Identify which cell holds the provided text, then report its (x, y) central coordinate. 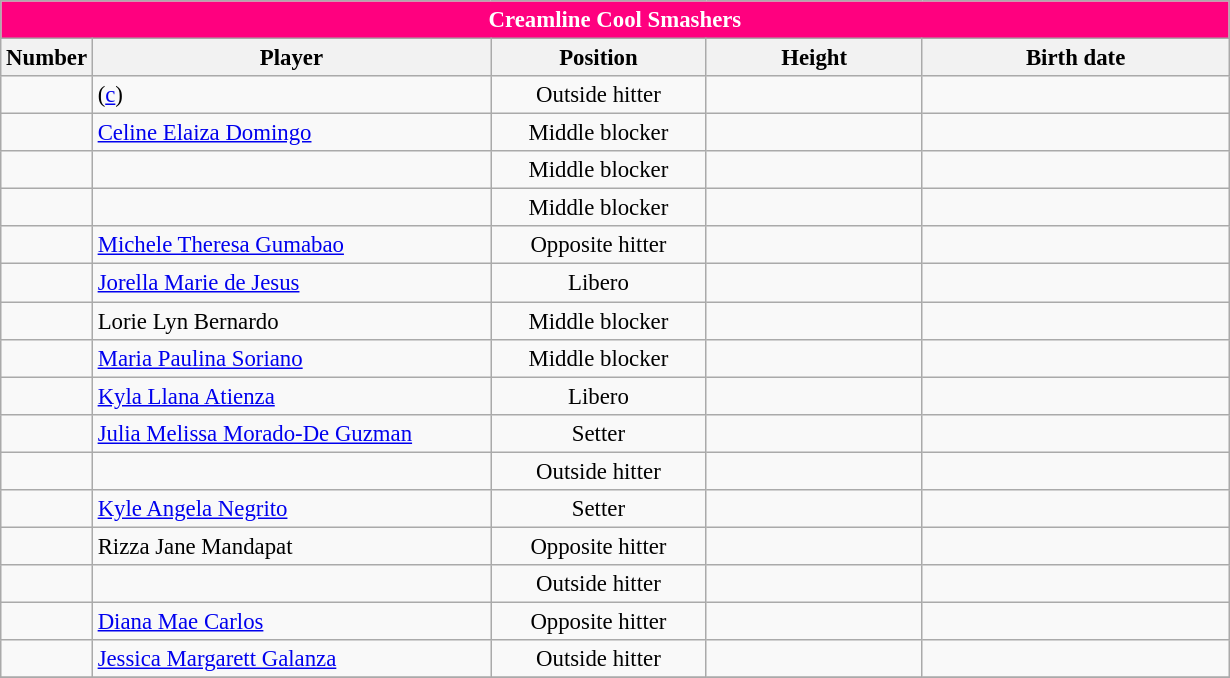
Creamline Cool Smashers (615, 20)
Kyle Angela Negrito (291, 509)
Maria Paulina Soriano (291, 358)
Kyla Llana Atienza (291, 396)
Number (47, 58)
Height (814, 58)
Michele Theresa Gumabao (291, 245)
Julia Melissa Morado-De Guzman (291, 433)
Jorella Marie de Jesus (291, 283)
(c) (291, 95)
Position (599, 58)
Jessica Margarett Galanza (291, 659)
Diana Mae Carlos (291, 621)
Lorie Lyn Bernardo (291, 321)
Birth date (1076, 58)
Rizza Jane Mandapat (291, 546)
Celine Elaiza Domingo (291, 133)
Player (291, 58)
